For the text-containing cell, return its midpoint in (x, y) coordinate format. 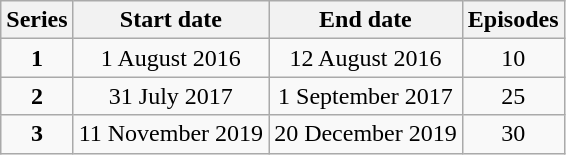
Episodes (513, 20)
Series (37, 20)
10 (513, 58)
12 August 2016 (366, 58)
11 November 2019 (170, 134)
1 August 2016 (170, 58)
25 (513, 96)
1 (37, 58)
30 (513, 134)
1 September 2017 (366, 96)
3 (37, 134)
End date (366, 20)
Start date (170, 20)
31 July 2017 (170, 96)
20 December 2019 (366, 134)
2 (37, 96)
